Search for the cell housing the specified text and yield its (x, y) center coordinate. 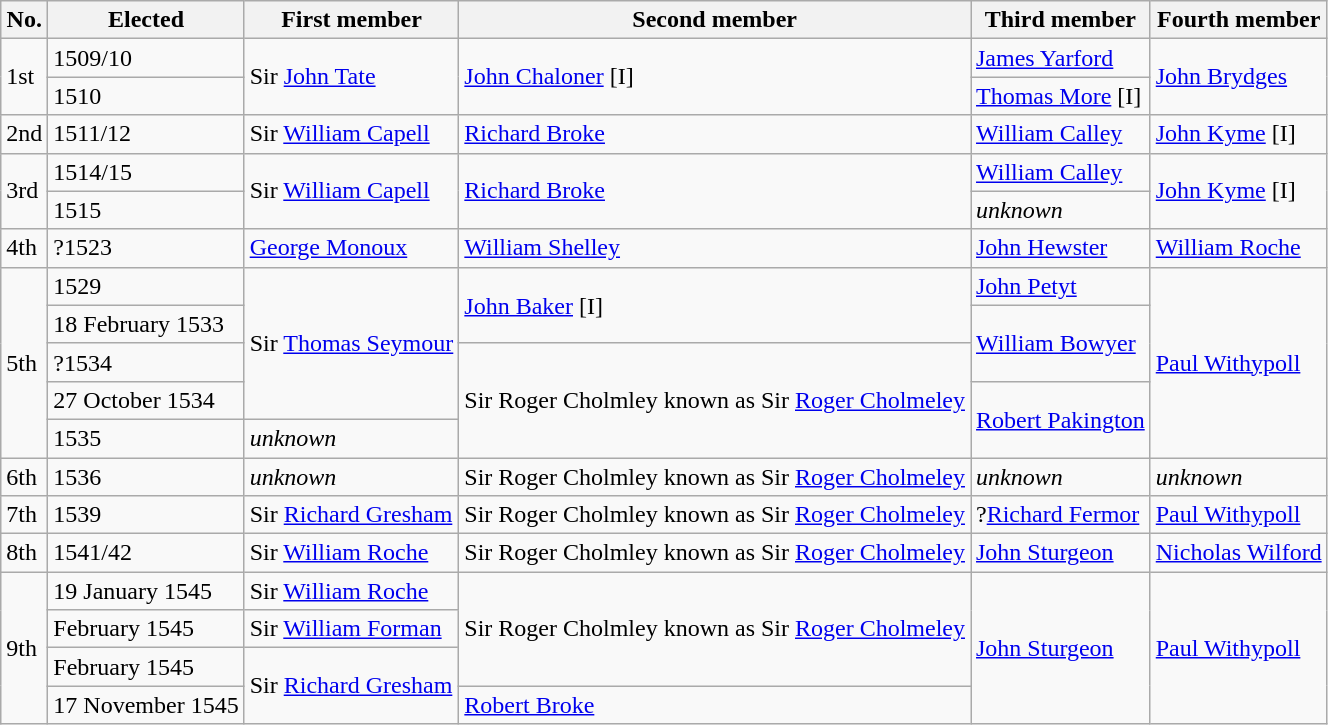
2nd (24, 134)
27 October 1534 (146, 400)
1529 (146, 286)
6th (24, 477)
1514/15 (146, 172)
?Richard Fermor (1060, 515)
Second member (715, 20)
1539 (146, 515)
1511/12 (146, 134)
?1523 (146, 248)
William Roche (1238, 248)
1510 (146, 96)
Sir Thomas Seymour (352, 343)
1541/42 (146, 553)
Robert Broke (715, 705)
3rd (24, 191)
Nicholas Wilford (1238, 553)
Sir William Forman (352, 629)
William Bowyer (1060, 343)
First member (352, 20)
1536 (146, 477)
Thomas More [I] (1060, 96)
?1534 (146, 362)
George Monoux (352, 248)
John Chaloner [I] (715, 77)
17 November 1545 (146, 705)
No. (24, 20)
Third member (1060, 20)
7th (24, 515)
4th (24, 248)
Fourth member (1238, 20)
5th (24, 362)
Sir John Tate (352, 77)
John Petyt (1060, 286)
1515 (146, 210)
1535 (146, 438)
Robert Pakington (1060, 419)
1st (24, 77)
8th (24, 553)
18 February 1533 (146, 324)
John Baker [I] (715, 305)
19 January 1545 (146, 591)
William Shelley (715, 248)
9th (24, 648)
John Hewster (1060, 248)
Elected (146, 20)
1509/10 (146, 58)
John Brydges (1238, 77)
James Yarford (1060, 58)
